Identify which cell holds the provided text, then report its [x, y] central coordinate. 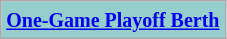
One-Game Playoff Berth [113, 20]
